For the text-containing cell, return its midpoint in [X, Y] coordinate format. 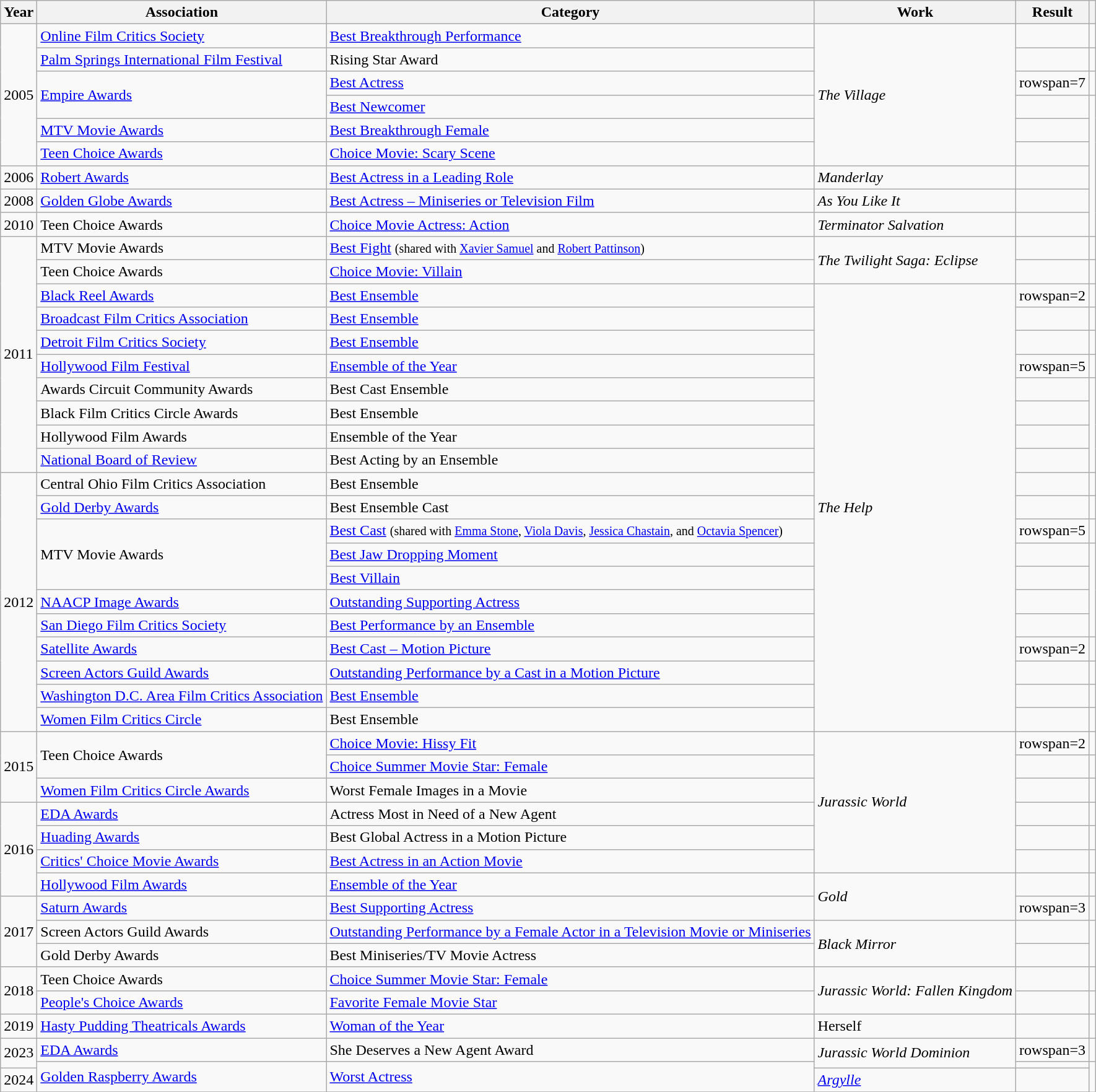
2018 [19, 990]
Online Film Critics Society [182, 36]
Best Global Actress in a Motion Picture [570, 837]
Golden Raspberry Awards [182, 1077]
The Twilight Saga: Eclipse [915, 260]
Result [1053, 12]
Best Cast – Motion Picture [570, 649]
Hasty Pudding Theatricals Awards [182, 1026]
Best Actress [570, 83]
Actress Most in Need of a New Agent [570, 814]
Women Film Critics Circle [182, 720]
Best Actress in an Action Movie [570, 861]
National Board of Review [182, 460]
Detroit Film Critics Society [182, 343]
Work [915, 12]
Best Breakthrough Performance [570, 36]
Women Film Critics Circle Awards [182, 790]
The Village [915, 95]
2019 [19, 1026]
Best Acting by an Ensemble [570, 460]
People's Choice Awards [182, 1002]
Worst Actress [570, 1077]
Saturn Awards [182, 908]
Jurassic World: Fallen Kingdom [915, 990]
Category [570, 12]
2006 [19, 177]
Best Cast Ensemble [570, 390]
Choice Movie: Villain [570, 271]
Best Actress in a Leading Role [570, 177]
2015 [19, 767]
Favorite Female Movie Star [570, 1002]
Choice Movie Actress: Action [570, 224]
Worst Female Images in a Movie [570, 790]
Jurassic World [915, 802]
2012 [19, 602]
Choice Movie: Hissy Fit [570, 743]
Golden Globe Awards [182, 201]
2010 [19, 224]
Outstanding Performance by a Cast in a Motion Picture [570, 672]
She Deserves a New Agent Award [570, 1050]
2023 [19, 1053]
Herself [915, 1026]
2016 [19, 849]
Best Ensemble Cast [570, 507]
Best Actress – Miniseries or Television Film [570, 201]
Palm Springs International Film Festival [182, 59]
Jurassic World Dominion [915, 1053]
Satellite Awards [182, 649]
Central Ohio Film Critics Association [182, 484]
Washington D.C. Area Film Critics Association [182, 696]
Outstanding Performance by a Female Actor in a Television Movie or Miniseries [570, 932]
Association [182, 12]
2008 [19, 201]
Black Reel Awards [182, 295]
Terminator Salvation [915, 224]
Best Cast (shared with Emma Stone, Viola Davis, Jessica Chastain, and Octavia Spencer) [570, 531]
2011 [19, 354]
Huading Awards [182, 837]
rowspan=7 [1053, 83]
Awards Circuit Community Awards [182, 390]
Outstanding Supporting Actress [570, 601]
San Diego Film Critics Society [182, 625]
Best Fight (shared with Xavier Samuel and Robert Pattinson) [570, 248]
Black Film Critics Circle Awards [182, 413]
NAACP Image Awards [182, 601]
Best Supporting Actress [570, 908]
Black Mirror [915, 943]
Woman of the Year [570, 1026]
Broadcast Film Critics Association [182, 319]
Best Breakthrough Female [570, 130]
Manderlay [915, 177]
Argylle [915, 1080]
Best Villain [570, 578]
Critics' Choice Movie Awards [182, 861]
Best Newcomer [570, 107]
Year [19, 12]
Rising Star Award [570, 59]
Best Jaw Dropping Moment [570, 554]
Empire Awards [182, 95]
As You Like It [915, 201]
2005 [19, 95]
The Help [915, 508]
Best Performance by an Ensemble [570, 625]
2017 [19, 932]
2024 [19, 1080]
Choice Movie: Scary Scene [570, 154]
Robert Awards [182, 177]
Best Miniseries/TV Movie Actress [570, 955]
Hollywood Film Festival [182, 366]
Gold [915, 896]
